Locate the cell with the specified text and output its [X, Y] center coordinate. 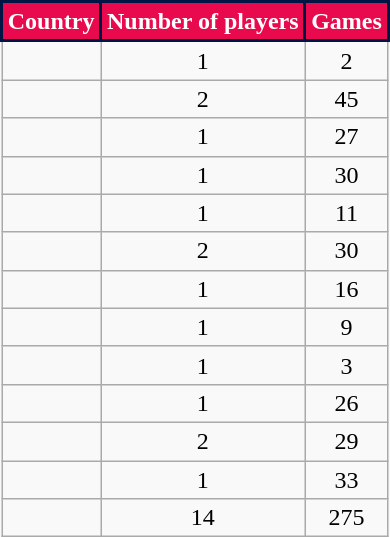
33 [346, 479]
26 [346, 403]
Number of players [203, 22]
Games [346, 22]
14 [203, 518]
16 [346, 289]
Country [52, 22]
45 [346, 99]
9 [346, 327]
275 [346, 518]
11 [346, 213]
27 [346, 137]
3 [346, 365]
29 [346, 441]
